Determine the (x, y) coordinate at the center of the cell enclosing the given text.  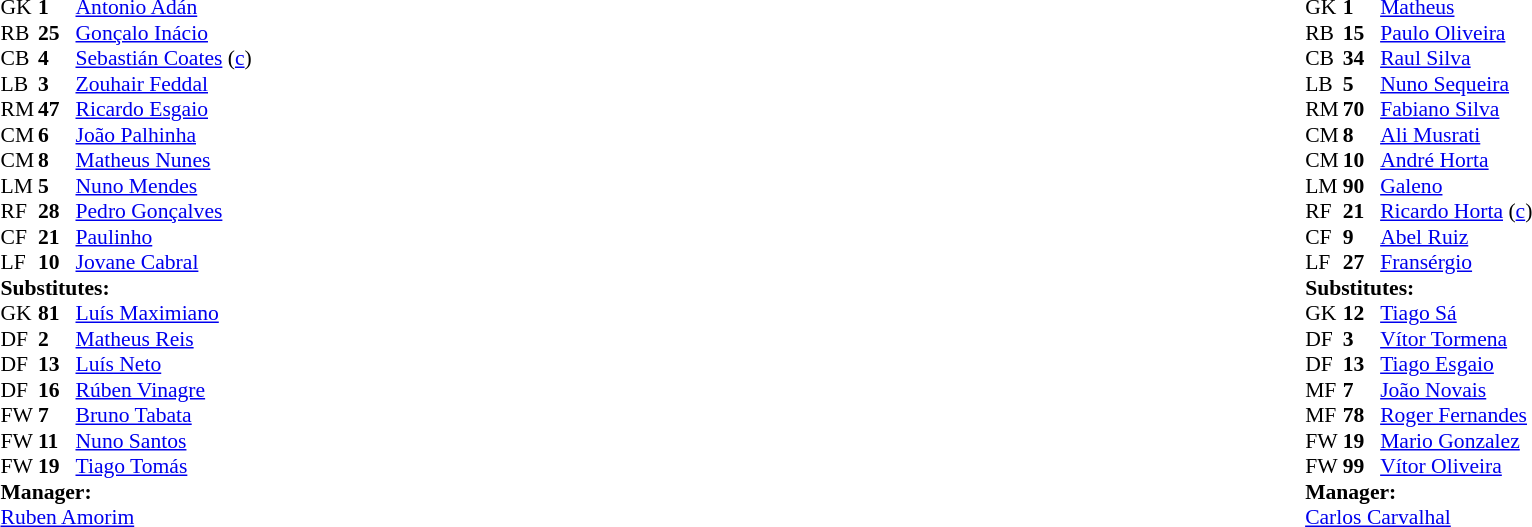
27 (1362, 263)
Galeno (1456, 186)
Ali Musrati (1456, 135)
12 (1362, 313)
15 (1362, 33)
6 (57, 135)
André Horta (1456, 161)
Zouhair Feddal (164, 84)
Luís Maximiano (164, 313)
4 (57, 59)
Vítor Oliveira (1456, 467)
99 (1362, 467)
47 (57, 109)
Mario Gonzalez (1456, 441)
11 (57, 441)
90 (1362, 186)
16 (57, 390)
Fabiano Silva (1456, 109)
João Palhinha (164, 135)
Gonçalo Inácio (164, 33)
Paulinho (164, 237)
Roger Fernandes (1456, 415)
Abel Ruiz (1456, 237)
Tiago Esgaio (1456, 365)
Jovane Cabral (164, 263)
Tiago Sá (1456, 313)
Nuno Sequeira (1456, 84)
Nuno Mendes (164, 186)
Ricardo Esgaio (164, 109)
Nuno Santos (164, 441)
81 (57, 313)
Fransérgio (1456, 263)
Matheus Nunes (164, 161)
78 (1362, 415)
2 (57, 339)
34 (1362, 59)
Bruno Tabata (164, 415)
Raul Silva (1456, 59)
Pedro Gonçalves (164, 211)
9 (1362, 237)
28 (57, 211)
Luís Neto (164, 365)
Paulo Oliveira (1456, 33)
Vítor Tormena (1456, 339)
Sebastián Coates (c) (164, 59)
Rúben Vinagre (164, 390)
Ricardo Horta (c) (1456, 211)
João Novais (1456, 390)
Matheus Reis (164, 339)
Tiago Tomás (164, 467)
70 (1362, 109)
25 (57, 33)
